Locate the cell with the specified text and output its [x, y] center coordinate. 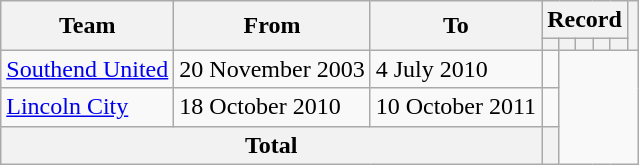
20 November 2003 [272, 69]
Total [272, 145]
4 July 2010 [456, 69]
Team [88, 26]
18 October 2010 [272, 107]
Record [585, 20]
From [272, 26]
To [456, 26]
10 October 2011 [456, 107]
Southend United [88, 69]
Lincoln City [88, 107]
